Output the [X, Y] coordinate of the center of the cell containing the given text.  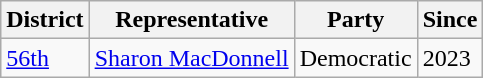
Representative [192, 20]
Party [356, 20]
56th [45, 58]
Sharon MacDonnell [192, 58]
Since [450, 20]
District [45, 20]
2023 [450, 58]
Democratic [356, 58]
